Return (x, y) of the center of cell containing provided text 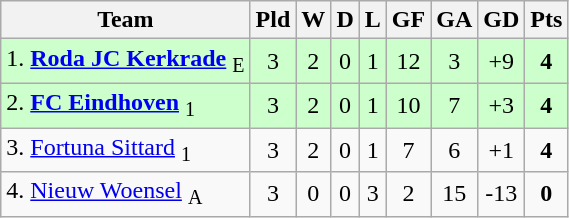
GF (408, 20)
+9 (502, 61)
4. Nieuw Woensel A (126, 194)
GA (454, 20)
10 (408, 105)
D (345, 20)
Team (126, 20)
+3 (502, 105)
3. Fortuna Sittard 1 (126, 150)
GD (502, 20)
L (372, 20)
6 (454, 150)
-13 (502, 194)
Pts (546, 20)
W (314, 20)
2. FC Eindhoven 1 (126, 105)
12 (408, 61)
+1 (502, 150)
1. Roda JC Kerkrade E (126, 61)
15 (454, 194)
Pld (273, 20)
